Return (X, Y) of the center of cell containing provided text 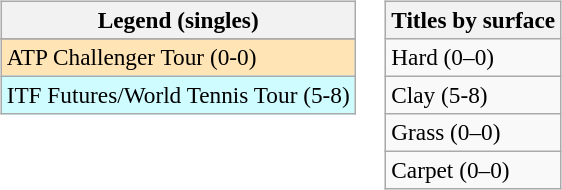
Titles by surface (474, 20)
Grass (0–0) (474, 133)
ATP Challenger Tour (0-0) (178, 57)
Clay (5-8) (474, 95)
Hard (0–0) (474, 57)
ITF Futures/World Tennis Tour (5-8) (178, 95)
Legend (singles) (178, 20)
Carpet (0–0) (474, 171)
